Locate the cell with the specified text and output its [x, y] center coordinate. 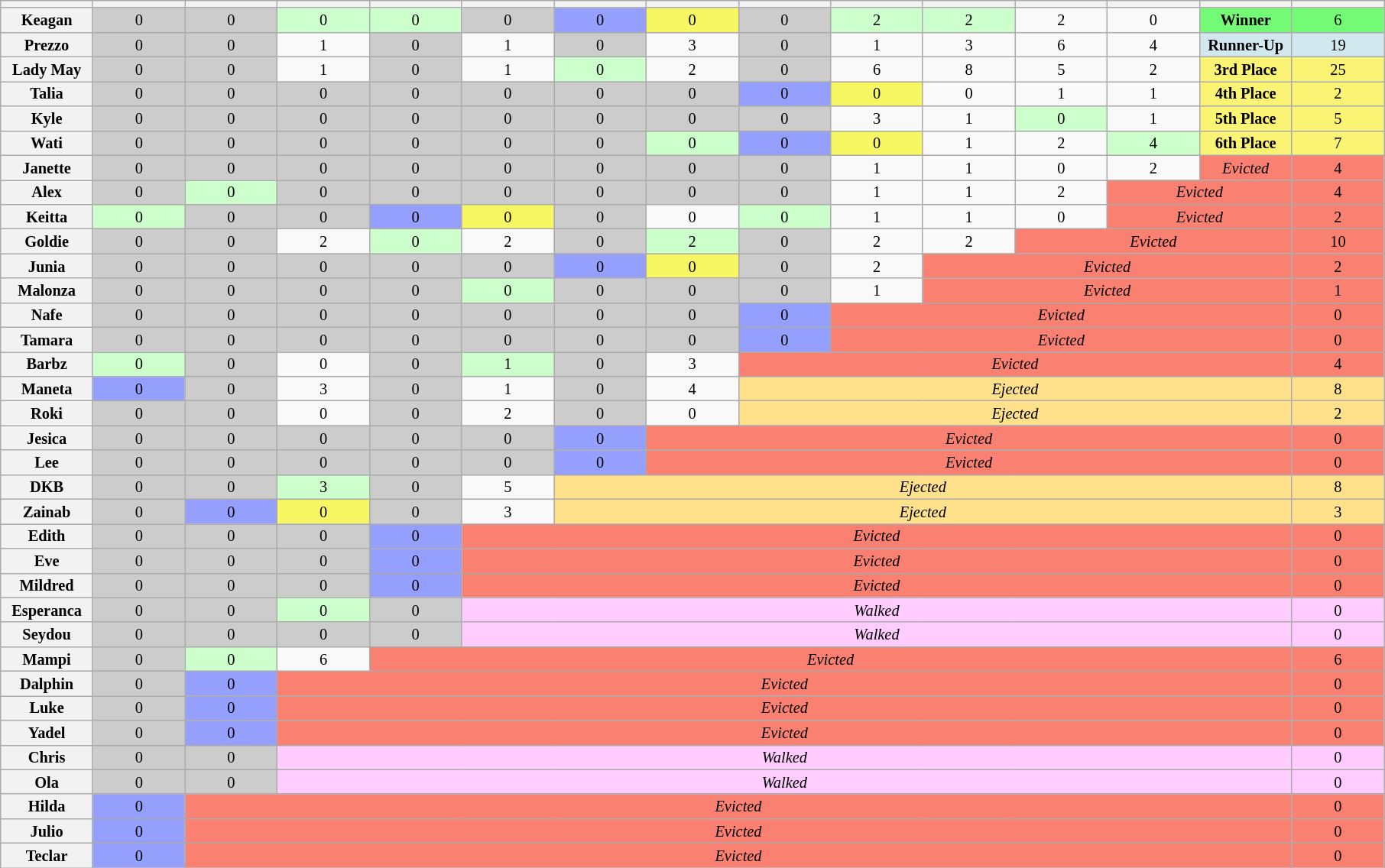
Goldie [47, 241]
25 [1338, 69]
Teclar [47, 855]
Eve [47, 560]
19 [1338, 44]
Keagan [47, 20]
Ola [47, 782]
Mampi [47, 659]
Zainab [47, 511]
Seydou [47, 634]
Prezzo [47, 44]
Maneta [47, 388]
Nafe [47, 315]
Junia [47, 266]
Yadel [47, 733]
Dalphin [47, 683]
DKB [47, 487]
3rd Place [1246, 69]
Julio [47, 831]
Esperanca [47, 610]
Roki [47, 413]
Mildred [47, 585]
Malonza [47, 290]
10 [1338, 241]
Lee [47, 462]
Barbz [47, 364]
Tamara [47, 339]
5th Place [1246, 118]
Janette [47, 167]
Chris [47, 757]
Hilda [47, 806]
6th Place [1246, 143]
7 [1338, 143]
Wati [47, 143]
Kyle [47, 118]
Edith [47, 536]
Jesica [47, 438]
Alex [47, 192]
Luke [47, 708]
Runner-Up [1246, 44]
Talia [47, 93]
Keitta [47, 216]
Winner [1246, 20]
4th Place [1246, 93]
Lady May [47, 69]
